Provide the [X, Y] coordinate of the cell's center where the given text is located.  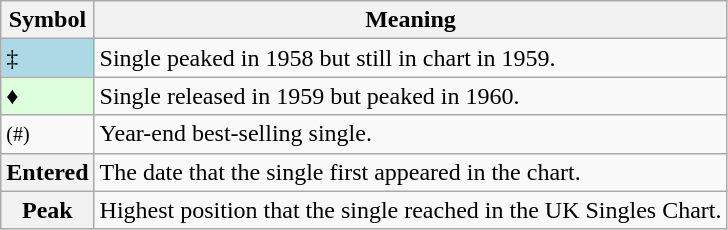
Year-end best-selling single. [410, 134]
‡ [48, 58]
The date that the single first appeared in the chart. [410, 172]
Entered [48, 172]
(#) [48, 134]
Peak [48, 210]
Single peaked in 1958 but still in chart in 1959. [410, 58]
Highest position that the single reached in the UK Singles Chart. [410, 210]
Single released in 1959 but peaked in 1960. [410, 96]
Symbol [48, 20]
♦ [48, 96]
Meaning [410, 20]
